Scan for the cell matching the given text and deliver its (x, y) coordinate at center. 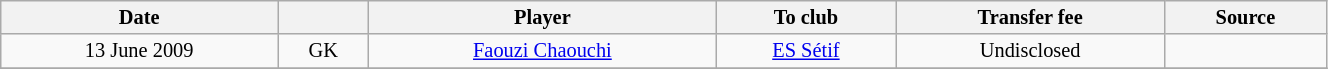
Source (1245, 17)
Undisclosed (1030, 51)
Faouzi Chaouchi (542, 51)
Transfer fee (1030, 17)
To club (806, 17)
13 June 2009 (140, 51)
ES Sétif (806, 51)
Date (140, 17)
Player (542, 17)
GK (324, 51)
